Find where the given text appears and provide that cell's center as [x, y] coordinate. 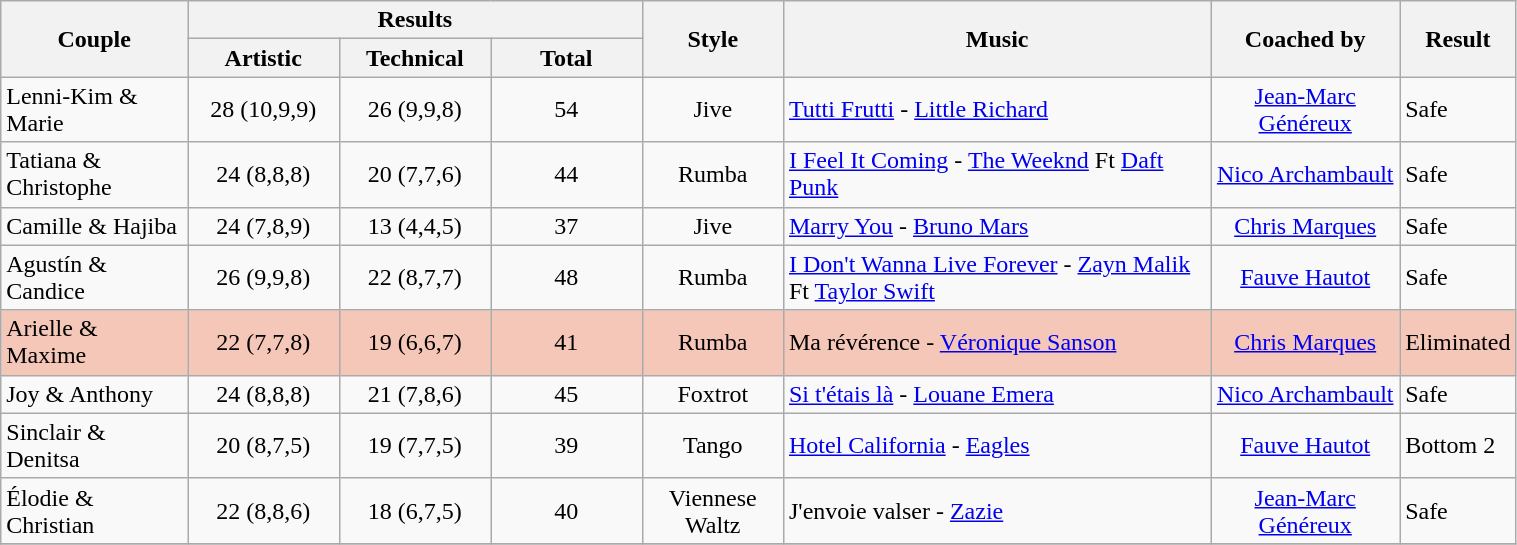
Si t'étais là - Louane Emera [996, 394]
19 (6,6,7) [415, 342]
Foxtrot [712, 394]
Coached by [1306, 39]
Bottom 2 [1458, 446]
Hotel California - Eagles [996, 446]
21 (7,8,6) [415, 394]
22 (8,8,6) [264, 510]
22 (8,7,7) [415, 278]
48 [567, 278]
Ma révérence - Véronique Sanson [996, 342]
Agustín & Candice [94, 278]
19 (7,7,5) [415, 446]
Results [416, 20]
Viennese Waltz [712, 510]
41 [567, 342]
Joy & Anthony [94, 394]
Élodie & Christian [94, 510]
Couple [94, 39]
18 (6,7,5) [415, 510]
Artistic [264, 58]
Sinclair & Denitsa [94, 446]
Eliminated [1458, 342]
Music [996, 39]
54 [567, 110]
44 [567, 174]
Total [567, 58]
Tango [712, 446]
Style [712, 39]
39 [567, 446]
45 [567, 394]
20 (7,7,6) [415, 174]
Marry You - Bruno Mars [996, 226]
Technical [415, 58]
I Feel It Coming - The Weeknd Ft Daft Punk [996, 174]
37 [567, 226]
24 (7,8,9) [264, 226]
I Don't Wanna Live Forever - Zayn Malik Ft Taylor Swift [996, 278]
40 [567, 510]
Result [1458, 39]
13 (4,4,5) [415, 226]
20 (8,7,5) [264, 446]
J'envoie valser - Zazie [996, 510]
Lenni-Kim & Marie [94, 110]
Tatiana & Christophe [94, 174]
28 (10,9,9) [264, 110]
22 (7,7,8) [264, 342]
Arielle & Maxime [94, 342]
Camille & Hajiba [94, 226]
Tutti Frutti - Little Richard [996, 110]
